Locate the cell with the specified text and output its [x, y] center coordinate. 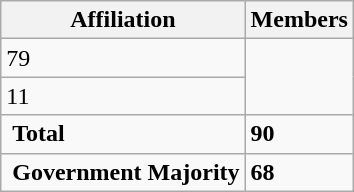
Affiliation [123, 20]
68 [299, 172]
79 [123, 58]
Total [123, 134]
11 [123, 96]
Members [299, 20]
90 [299, 134]
Government Majority [123, 172]
